Determine the [X, Y] coordinate at the center of the cell enclosing the given text.  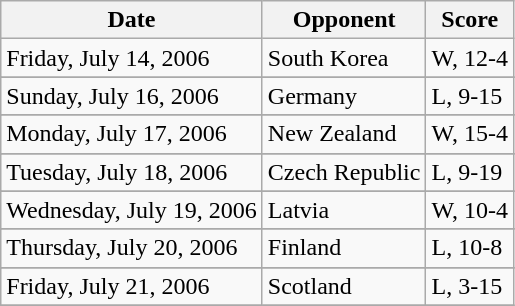
Latvia [344, 210]
W, 12-4 [470, 58]
Scotland [344, 286]
L, 10-8 [470, 248]
Wednesday, July 19, 2006 [132, 210]
Friday, July 21, 2006 [132, 286]
Monday, July 17, 2006 [132, 134]
New Zealand [344, 134]
Finland [344, 248]
Czech Republic [344, 172]
Tuesday, July 18, 2006 [132, 172]
Sunday, July 16, 2006 [132, 96]
L, 9-15 [470, 96]
Thursday, July 20, 2006 [132, 248]
South Korea [344, 58]
L, 9-19 [470, 172]
Date [132, 20]
Score [470, 20]
Germany [344, 96]
W, 15-4 [470, 134]
Opponent [344, 20]
L, 3-15 [470, 286]
W, 10-4 [470, 210]
Friday, July 14, 2006 [132, 58]
